Provide the [X, Y] coordinate of the cell's center where the given text is located.  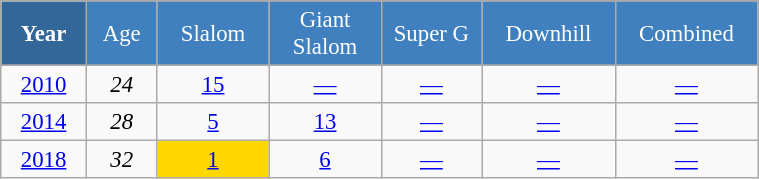
Year [44, 34]
5 [213, 122]
13 [325, 122]
28 [122, 122]
24 [122, 85]
Downhill [549, 34]
Combined [686, 34]
6 [325, 160]
32 [122, 160]
1 [213, 160]
Age [122, 34]
2010 [44, 85]
GiantSlalom [325, 34]
2014 [44, 122]
Slalom [213, 34]
Super G [432, 34]
2018 [44, 160]
15 [213, 85]
